Locate the cell with the specified text and output its [X, Y] center coordinate. 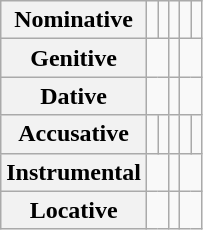
Instrumental [74, 172]
Accusative [74, 134]
Nominative [74, 20]
Dative [74, 96]
Genitive [74, 58]
Locative [74, 210]
